Scan for the cell matching the given text and deliver its [x, y] coordinate at center. 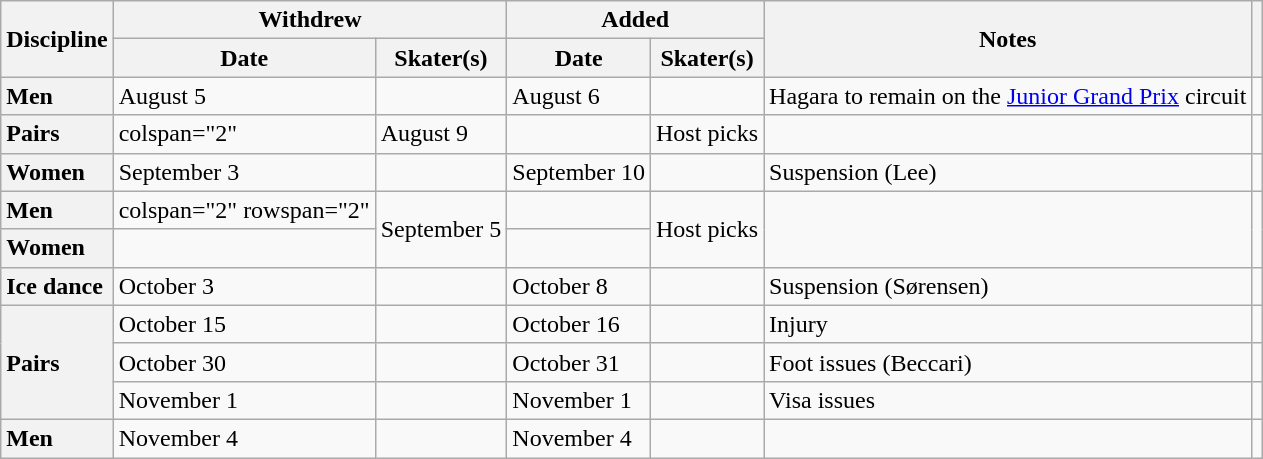
October 8 [579, 286]
Ice dance [57, 286]
Injury [1008, 324]
October 31 [579, 362]
Added [636, 20]
September 5 [441, 229]
Suspension (Lee) [1008, 172]
September 3 [244, 172]
August 9 [441, 134]
Foot issues (Beccari) [1008, 362]
October 30 [244, 362]
August 6 [579, 96]
Notes [1008, 39]
Withdrew [310, 20]
August 5 [244, 96]
Visa issues [1008, 400]
October 3 [244, 286]
October 16 [579, 324]
September 10 [579, 172]
October 15 [244, 324]
colspan="2" [244, 134]
Suspension (Sørensen) [1008, 286]
Hagara to remain on the Junior Grand Prix circuit [1008, 96]
colspan="2" rowspan="2" [244, 210]
Discipline [57, 39]
